Detect which cell encompasses the target text, then output its [X, Y] center coordinate. 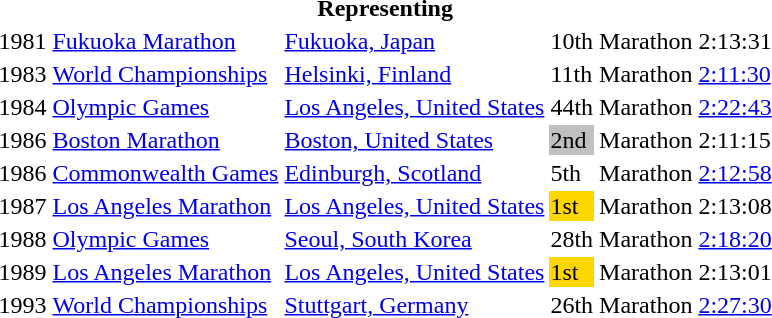
11th [572, 74]
Helsinki, Finland [414, 74]
Edinburgh, Scotland [414, 173]
World Championships [166, 74]
Fukuoka Marathon [166, 41]
Commonwealth Games [166, 173]
Boston, United States [414, 140]
44th [572, 107]
10th [572, 41]
28th [572, 239]
Seoul, South Korea [414, 239]
Boston Marathon [166, 140]
5th [572, 173]
2nd [572, 140]
Fukuoka, Japan [414, 41]
